Locate the cell with the specified text and output its (X, Y) center coordinate. 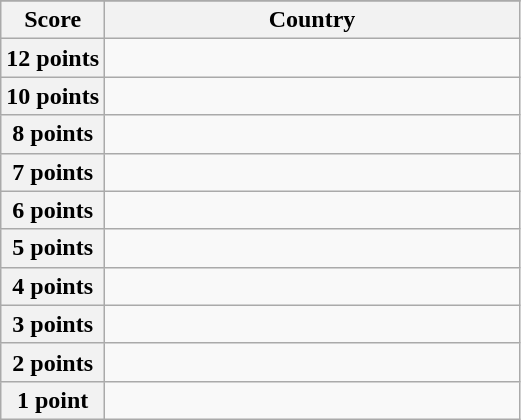
12 points (53, 58)
1 point (53, 400)
8 points (53, 134)
10 points (53, 96)
3 points (53, 324)
5 points (53, 248)
7 points (53, 172)
2 points (53, 362)
4 points (53, 286)
6 points (53, 210)
Country (312, 20)
Score (53, 20)
